Provide the [X, Y] coordinate of the cell's center where the given text is located.  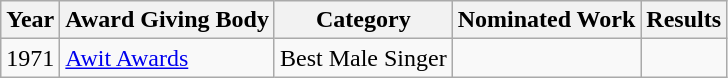
Awit Awards [168, 58]
Year [30, 20]
Nominated Work [546, 20]
1971 [30, 58]
Results [684, 20]
Award Giving Body [168, 20]
Best Male Singer [363, 58]
Category [363, 20]
